Find where the given text appears and provide that cell's center as (x, y) coordinate. 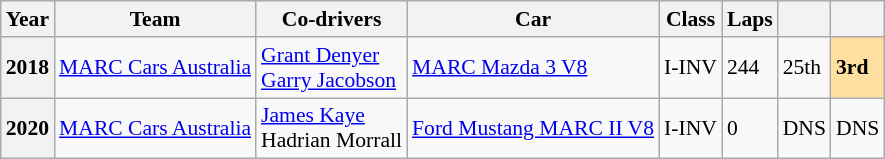
3rd (858, 68)
Year (28, 19)
Car (533, 19)
2018 (28, 68)
Team (155, 19)
Ford Mustang MARC II V8 (533, 128)
Class (690, 19)
0 (750, 128)
2020 (28, 128)
James Kaye Hadrian Morrall (332, 128)
25th (804, 68)
Co-drivers (332, 19)
Grant Denyer Garry Jacobson (332, 68)
Laps (750, 19)
MARC Mazda 3 V8 (533, 68)
244 (750, 68)
